Pinpoint the cell where the given text exists, returning its [x, y] midpoint coordinate. 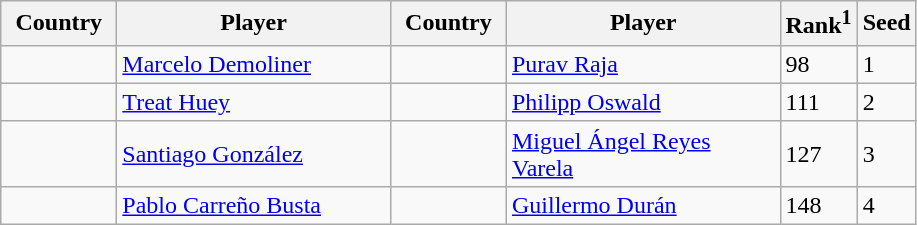
98 [818, 64]
2 [886, 102]
Santiago González [254, 154]
127 [818, 154]
111 [818, 102]
Pablo Carreño Busta [254, 205]
148 [818, 205]
Rank1 [818, 24]
Treat Huey [254, 102]
4 [886, 205]
Seed [886, 24]
3 [886, 154]
Guillermo Durán [643, 205]
1 [886, 64]
Philipp Oswald [643, 102]
Miguel Ángel Reyes Varela [643, 154]
Purav Raja [643, 64]
Marcelo Demoliner [254, 64]
